Capture the cell that displays the provided text and extract its (x, y) central coordinate. 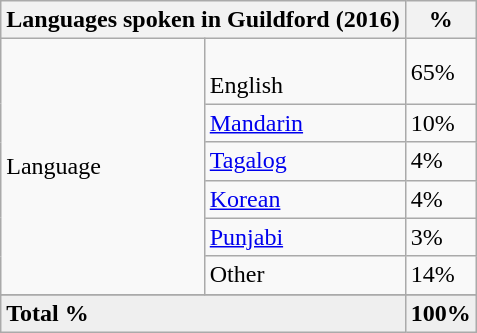
English (304, 72)
14% (440, 275)
Languages spoken in Guildford (2016) (203, 20)
3% (440, 237)
65% (440, 72)
Punjabi (304, 237)
Total % (203, 313)
Korean (304, 199)
Language (102, 166)
% (440, 20)
Mandarin (304, 123)
Tagalog (304, 161)
100% (440, 313)
Other (304, 275)
10% (440, 123)
